Return the (X, Y) coordinate for the center point of the cell that contains the specified text.  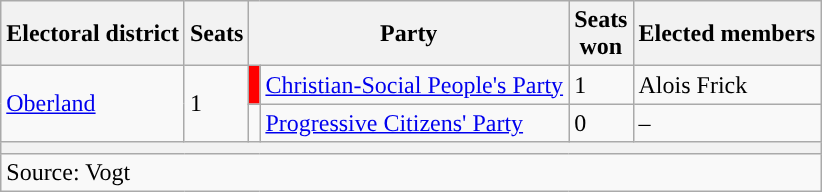
Progressive Citizens' Party (414, 123)
Source: Vogt (411, 172)
Seats (216, 34)
0 (601, 123)
Electoral district (93, 34)
Party (409, 34)
Oberland (93, 104)
Seatswon (601, 34)
Alois Frick (727, 85)
Christian-Social People's Party (414, 85)
– (727, 123)
Elected members (727, 34)
